Locate the cell with the specified text and output its [x, y] center coordinate. 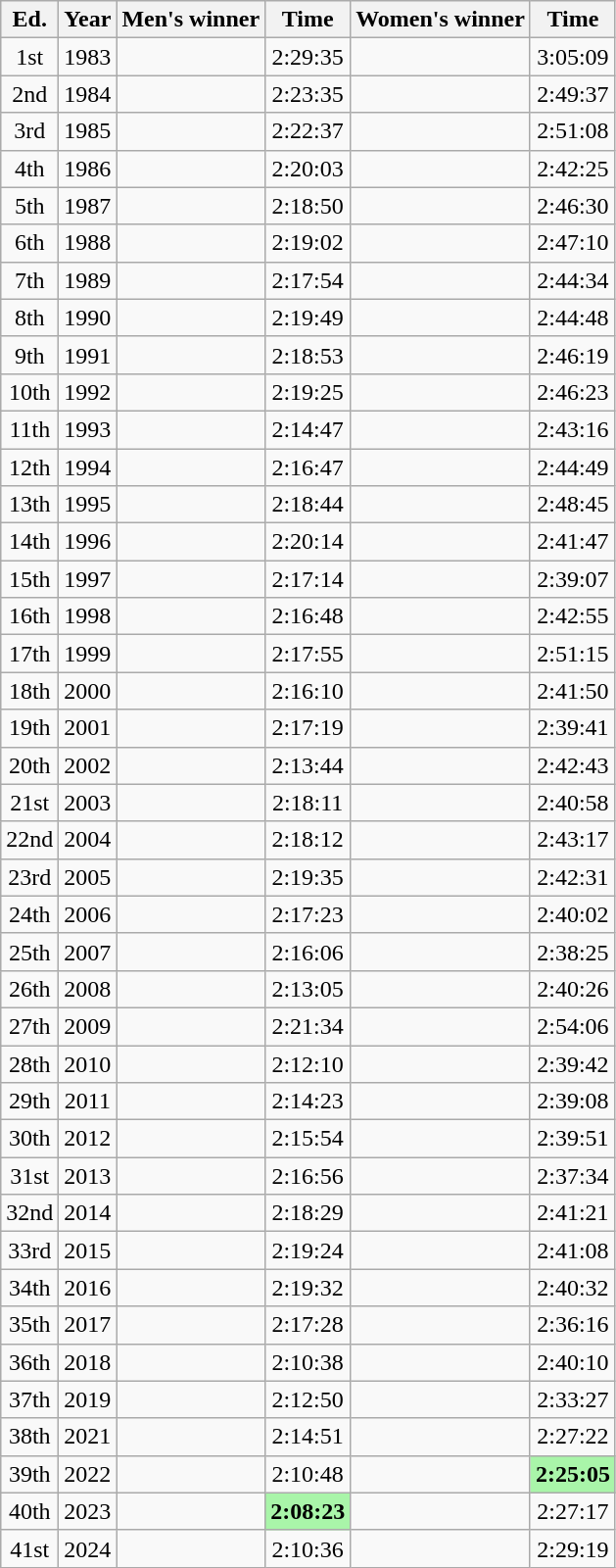
23rd [29, 877]
Women's winner [441, 20]
2:44:48 [572, 318]
1983 [88, 57]
2:29:35 [308, 57]
27th [29, 1026]
2010 [88, 1063]
2:43:17 [572, 840]
2:46:30 [572, 206]
3rd [29, 131]
2006 [88, 914]
10th [29, 392]
3:05:09 [572, 57]
2009 [88, 1026]
21st [29, 803]
2021 [88, 1437]
2:10:38 [308, 1362]
2:17:28 [308, 1325]
2:39:42 [572, 1063]
2:18:11 [308, 803]
2:39:51 [572, 1139]
2:18:29 [308, 1213]
2007 [88, 952]
1988 [88, 243]
2:19:25 [308, 392]
Year [88, 20]
11th [29, 429]
1996 [88, 542]
26th [29, 989]
2:44:49 [572, 467]
4th [29, 169]
2011 [88, 1102]
2:46:19 [572, 355]
5th [29, 206]
2018 [88, 1362]
12th [29, 467]
2:33:27 [572, 1399]
14th [29, 542]
2:17:19 [308, 728]
2:46:23 [572, 392]
1991 [88, 355]
2:18:50 [308, 206]
2:43:16 [572, 429]
17th [29, 654]
30th [29, 1139]
2:19:02 [308, 243]
2:41:08 [572, 1250]
2022 [88, 1474]
2:41:50 [572, 691]
40th [29, 1511]
2:22:37 [308, 131]
2003 [88, 803]
31st [29, 1176]
2017 [88, 1325]
2:17:55 [308, 654]
2:27:22 [572, 1437]
2:27:17 [572, 1511]
2:14:51 [308, 1437]
2:40:02 [572, 914]
2:29:19 [572, 1548]
1st [29, 57]
2:37:34 [572, 1176]
2:17:23 [308, 914]
1993 [88, 429]
2:20:14 [308, 542]
2:47:10 [572, 243]
36th [29, 1362]
33rd [29, 1250]
2023 [88, 1511]
38th [29, 1437]
2024 [88, 1548]
2:14:47 [308, 429]
7th [29, 280]
34th [29, 1288]
16th [29, 616]
29th [29, 1102]
8th [29, 318]
2:36:16 [572, 1325]
2:13:05 [308, 989]
2:41:47 [572, 542]
2:40:32 [572, 1288]
9th [29, 355]
1984 [88, 94]
2:13:44 [308, 765]
2016 [88, 1288]
2:44:34 [572, 280]
22nd [29, 840]
2:39:07 [572, 579]
32nd [29, 1213]
2:10:48 [308, 1474]
Men's winner [191, 20]
2013 [88, 1176]
2:42:55 [572, 616]
2nd [29, 94]
2:16:56 [308, 1176]
2:12:10 [308, 1063]
2:17:14 [308, 579]
2:39:41 [572, 728]
2:18:53 [308, 355]
15th [29, 579]
1987 [88, 206]
2:16:48 [308, 616]
2:14:23 [308, 1102]
1997 [88, 579]
1986 [88, 169]
2:23:35 [308, 94]
2:20:03 [308, 169]
2019 [88, 1399]
2:19:24 [308, 1250]
2004 [88, 840]
37th [29, 1399]
2005 [88, 877]
1985 [88, 131]
2012 [88, 1139]
1994 [88, 467]
1995 [88, 505]
1990 [88, 318]
2:08:23 [308, 1511]
28th [29, 1063]
2001 [88, 728]
2015 [88, 1250]
25th [29, 952]
41st [29, 1548]
2:25:05 [572, 1474]
2:16:06 [308, 952]
2:39:08 [572, 1102]
2:19:32 [308, 1288]
2008 [88, 989]
2:38:25 [572, 952]
2:42:25 [572, 169]
1989 [88, 280]
2:48:45 [572, 505]
6th [29, 243]
19th [29, 728]
2:42:43 [572, 765]
2:15:54 [308, 1139]
2:17:54 [308, 280]
35th [29, 1325]
2000 [88, 691]
1999 [88, 654]
2:40:58 [572, 803]
2:40:26 [572, 989]
2:12:50 [308, 1399]
2002 [88, 765]
2:16:47 [308, 467]
2014 [88, 1213]
18th [29, 691]
2:18:44 [308, 505]
1998 [88, 616]
Ed. [29, 20]
2:41:21 [572, 1213]
20th [29, 765]
2:54:06 [572, 1026]
2:10:36 [308, 1548]
1992 [88, 392]
2:19:49 [308, 318]
2:18:12 [308, 840]
2:16:10 [308, 691]
2:49:37 [572, 94]
2:21:34 [308, 1026]
2:51:08 [572, 131]
39th [29, 1474]
24th [29, 914]
2:19:35 [308, 877]
2:42:31 [572, 877]
2:40:10 [572, 1362]
2:51:15 [572, 654]
13th [29, 505]
